For the text-containing cell, return its midpoint in (x, y) coordinate format. 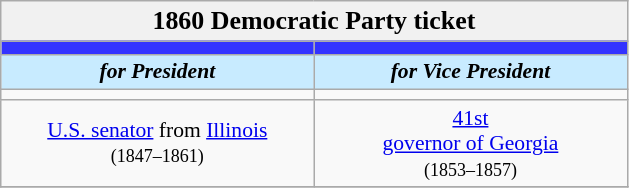
U.S. senator from Illinois(1847–1861) (158, 144)
41stgovernor of Georgia(1853–1857) (470, 144)
1860 Democratic Party ticket (314, 21)
for Vice President (470, 72)
for President (158, 72)
